From the cell containing the given text, extract its center point as [X, Y] coordinate. 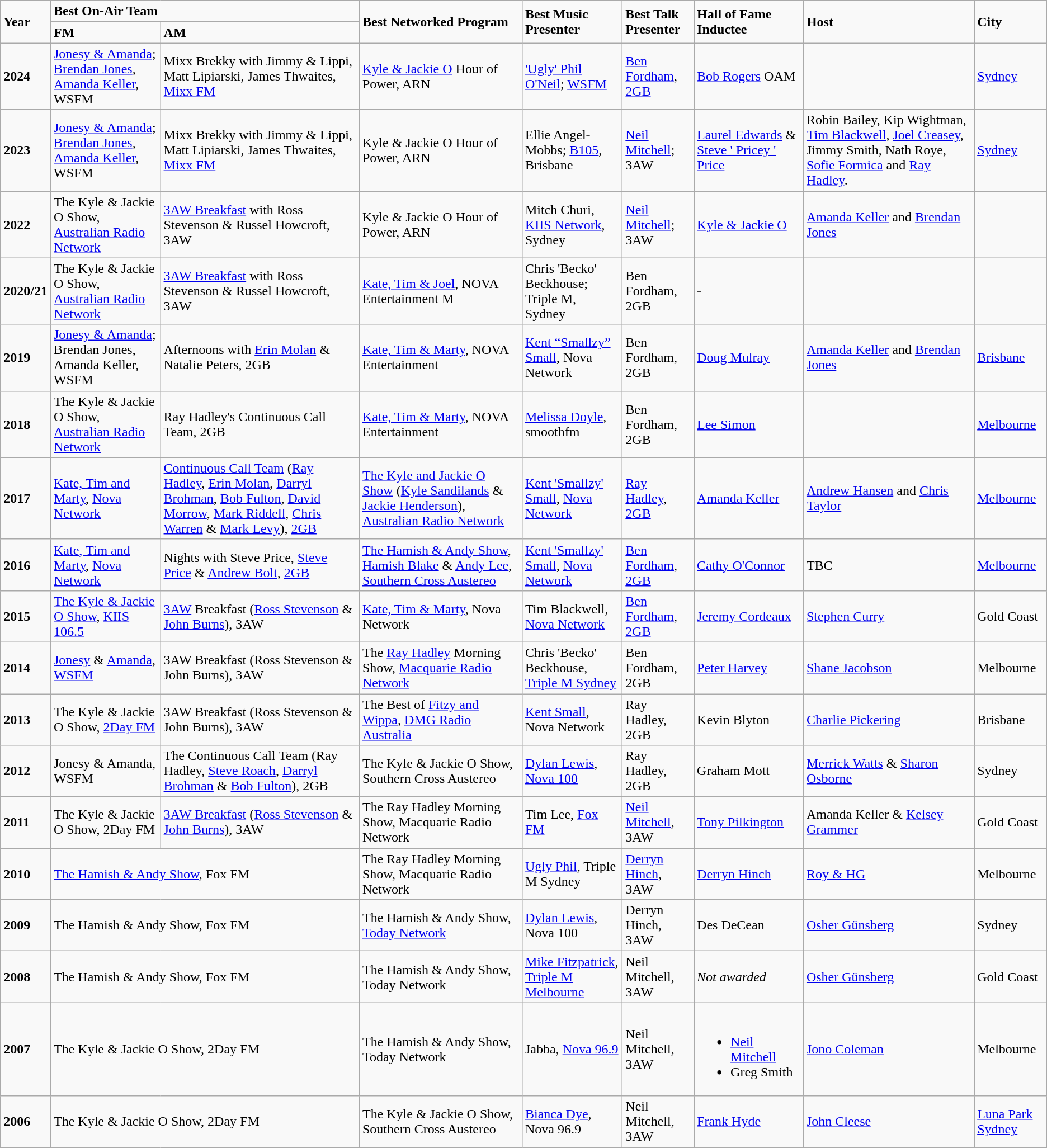
FM [105, 32]
The Best of Fitzy and Wippa, DMG Radio Australia [441, 719]
Afternoons with Erin Molan & Natalie Peters, 2GB [260, 358]
2015 [26, 616]
The Hamish & Andy Show, Hamish Blake & Andy Lee, Southern Cross Austereo [441, 565]
John Cleese [888, 1122]
2023 [26, 150]
Andrew Hansen and Chris Taylor [888, 498]
2022 [26, 225]
Tim Blackwell, Nova Network [572, 616]
2019 [26, 358]
Host [888, 22]
Shane Jacobson [888, 668]
Ray Hadley's Continuous Call Team, 2GB [260, 424]
- [749, 291]
2012 [26, 771]
The Kyle and Jackie O Show (Kyle Sandilands & Jackie Henderson), Australian Radio Network [441, 498]
The Continuous Call Team (Ray Hadley, Steve Roach, Darryl Brohman & Bob Fulton), 2GB [260, 771]
Kate, Tim & Marty, Nova Network [441, 616]
2020/21 [26, 291]
Ellie Angel-Mobbs; B105, Brisbane [572, 150]
Best Music Presenter [572, 22]
Jeremy Cordeaux [749, 616]
Kent Small, Nova Network [572, 719]
AM [260, 32]
Merrick Watts & Sharon Osborne [888, 771]
Charlie Pickering [888, 719]
2024 [26, 76]
2009 [26, 925]
The Kyle & Jackie O Show, KIIS 106.5 [105, 616]
Continuous Call Team (Ray Hadley, Erin Molan, Darryl Brohman, Bob Fulton, David Morrow, Mark Riddell, Chris Warren & Mark Levy), 2GB [260, 498]
Best Talk Presenter [658, 22]
Des DeCean [749, 925]
2013 [26, 719]
Year [26, 22]
Laurel Edwards & Steve ' Pricey ' Price [749, 150]
Mike Fitzpatrick, Triple M Melbourne [572, 977]
City [1011, 22]
Stephen Curry [888, 616]
2018 [26, 424]
Best Networked Program [441, 22]
Robin Bailey, Kip Wightman, Tim Blackwell, Joel Creasey, Jimmy Smith, Nath Roye, Sofie Formica and Ray Hadley. [888, 150]
Kent “Smallzy” Small, Nova Network [572, 358]
Jabba, Nova 96.9 [572, 1049]
Neil MitchellGreg Smith [749, 1049]
Jono Coleman [888, 1049]
TBC [888, 565]
Mitch Churi, KIIS Network, Sydney [572, 225]
Kyle & Jackie O [749, 225]
Chris 'Becko' Beckhouse; Triple M, Sydney [572, 291]
Graham Mott [749, 771]
Cathy O'Connor [749, 565]
Kate, Tim & Joel, NOVA Entertainment M [441, 291]
Hall of Fame Inductee [749, 22]
2007 [26, 1049]
Ugly Phil, Triple M Sydney [572, 874]
2006 [26, 1122]
Luna Park Sydney [1011, 1122]
Melissa Doyle, smoothfm [572, 424]
Chris 'Becko' Beckhouse, Triple M Sydney [572, 668]
Frank Hyde [749, 1122]
Nights with Steve Price, Steve Price & Andrew Bolt, 2GB [260, 565]
'Ugly' Phil O'Neil; WSFM [572, 76]
Roy & HG [888, 874]
2011 [26, 823]
Kevin Blyton [749, 719]
2014 [26, 668]
Tim Lee, Fox FM [572, 823]
2016 [26, 565]
2017 [26, 498]
2010 [26, 874]
Not awarded [749, 977]
Amanda Keller [749, 498]
Bianca Dye, Nova 96.9 [572, 1122]
Peter Harvey [749, 668]
Bob Rogers OAM [749, 76]
Tony Pilkington [749, 823]
Best On-Air Team [205, 11]
Doug Mulray [749, 358]
Lee Simon [749, 424]
Amanda Keller & Kelsey Grammer [888, 823]
2008 [26, 977]
Derryn Hinch [749, 874]
